Find where the given text appears and provide that cell's center as (x, y) coordinate. 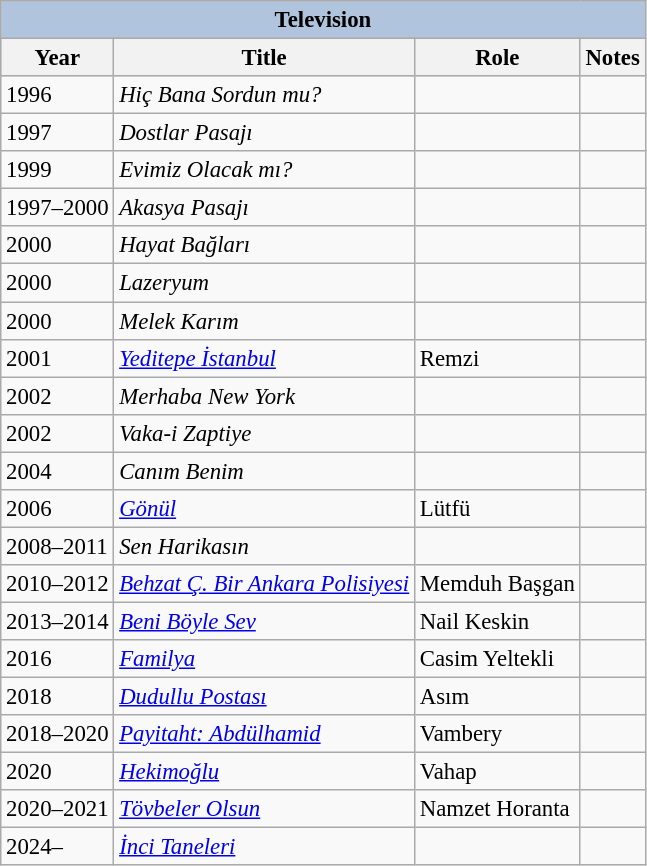
2004 (58, 471)
2020–2021 (58, 809)
1997–2000 (58, 208)
Gönül (264, 509)
Melek Karım (264, 321)
Canım Benim (264, 471)
Behzat Ç. Bir Ankara Polisiyesi (264, 584)
Remzi (497, 358)
Familya (264, 659)
Asım (497, 697)
Nail Keskin (497, 621)
Role (497, 58)
2016 (58, 659)
Beni Böyle Sev (264, 621)
Tövbeler Olsun (264, 809)
1999 (58, 170)
Television (323, 20)
2018–2020 (58, 734)
Hekimoğlu (264, 772)
Dudullu Postası (264, 697)
Notes (612, 58)
Namzet Horanta (497, 809)
İnci Taneleri (264, 847)
2013–2014 (58, 621)
Hayat Bağları (264, 245)
Akasya Pasajı (264, 208)
Casim Yeltekli (497, 659)
2001 (58, 358)
Dostlar Pasajı (264, 133)
Hiç Bana Sordun mu? (264, 95)
Sen Harikasın (264, 546)
Merhaba New York (264, 396)
Yeditepe İstanbul (264, 358)
Year (58, 58)
Lütfü (497, 509)
Payitaht: Abdülhamid (264, 734)
Vahap (497, 772)
2010–2012 (58, 584)
1997 (58, 133)
Lazeryum (264, 283)
2006 (58, 509)
2020 (58, 772)
2024– (58, 847)
Vaka-i Zaptiye (264, 433)
2018 (58, 697)
Vambery (497, 734)
Evimiz Olacak mı? (264, 170)
2008–2011 (58, 546)
Memduh Başgan (497, 584)
1996 (58, 95)
Title (264, 58)
